Extract the [x, y] coordinate from the center of the cell holding the provided text.  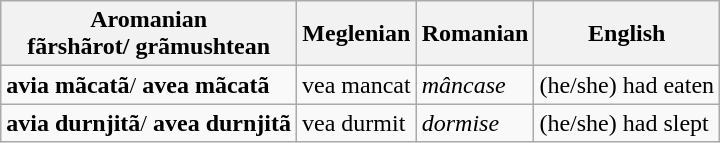
Meglenian [357, 34]
mâncase [475, 85]
vea mancat [357, 85]
Romanian [475, 34]
dormise [475, 123]
avia mãcatã/ avea mãcatã [149, 85]
vea durmit [357, 123]
(he/she) had eaten [627, 85]
(he/she) had slept [627, 123]
English [627, 34]
Aromanianfãrshãrot/ grãmushtean [149, 34]
avia durnjitã/ avea durnjitã [149, 123]
